For the text-containing cell, return its midpoint in (x, y) coordinate format. 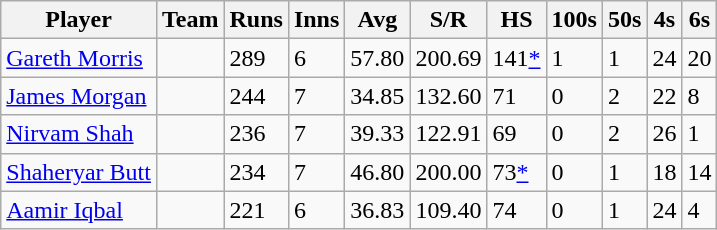
289 (256, 58)
Inns (316, 20)
200.00 (448, 172)
71 (516, 96)
20 (700, 58)
18 (664, 172)
34.85 (378, 96)
244 (256, 96)
Nirvam Shah (79, 134)
122.91 (448, 134)
74 (516, 210)
22 (664, 96)
200.69 (448, 58)
36.83 (378, 210)
39.33 (378, 134)
109.40 (448, 210)
26 (664, 134)
4 (700, 210)
100s (574, 20)
Runs (256, 20)
141* (516, 58)
69 (516, 134)
46.80 (378, 172)
50s (624, 20)
Team (190, 20)
6s (700, 20)
8 (700, 96)
S/R (448, 20)
4s (664, 20)
HS (516, 20)
57.80 (378, 58)
236 (256, 134)
James Morgan (79, 96)
Aamir Iqbal (79, 210)
Shaheryar Butt (79, 172)
73* (516, 172)
234 (256, 172)
221 (256, 210)
Player (79, 20)
Avg (378, 20)
132.60 (448, 96)
Gareth Morris (79, 58)
14 (700, 172)
